Capture the cell that displays the provided text and extract its [X, Y] central coordinate. 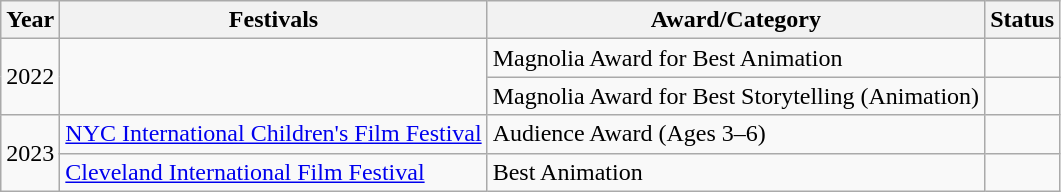
Status [1022, 20]
Cleveland International Film Festival [274, 172]
Magnolia Award for Best Storytelling (Animation) [736, 96]
2023 [30, 153]
Award/Category [736, 20]
NYC International Children's Film Festival [274, 134]
Audience Award (Ages 3–6) [736, 134]
2022 [30, 77]
Magnolia Award for Best Animation [736, 58]
Year [30, 20]
Best Animation [736, 172]
Festivals [274, 20]
